Output the [X, Y] coordinate of the center of the cell containing the given text.  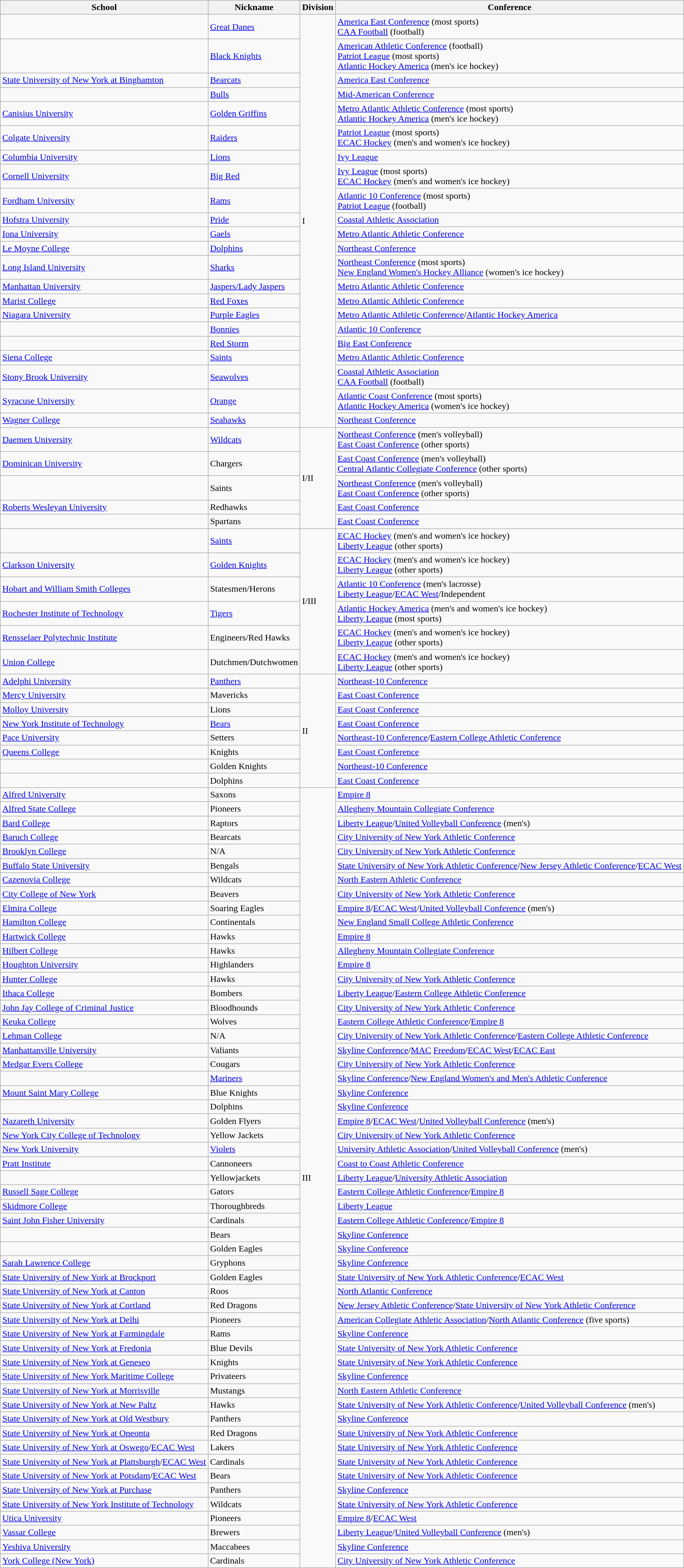
Atlantic Coast Conference (most sports)Atlantic Hockey America (women's ice hockey) [510, 401]
Statesmen/Herons [254, 589]
Northeast Conference (most sports)New England Women's Hockey Alliance (women's ice hockey) [510, 268]
Black Knights [254, 56]
America East Conference (most sports)CAA Football (football) [510, 27]
Redhawks [254, 507]
Baruch College [104, 837]
Pratt Institute [104, 1164]
Great Danes [254, 27]
Jaspers/Lady Jaspers [254, 287]
Gaels [254, 234]
Red Foxes [254, 301]
Roos [254, 1291]
Yeshiva University [104, 1547]
Hunter College [104, 979]
State University of New York at Farmingdale [104, 1334]
Brewers [254, 1533]
Queens College [104, 752]
Atlantic 10 Conference (most sports)Patriot League (football) [510, 201]
Sharks [254, 268]
State University of New York at Brockport [104, 1277]
Patriot League (most sports)ECAC Hockey (men's and women's ice hockey) [510, 138]
Lakers [254, 1447]
Mariners [254, 1079]
Empire 8/ECAC West [510, 1518]
Northeast-10 Conference/Eastern College Athletic Conference [510, 738]
State University of New York Athletic Conference/United Volleyball Conference (men's) [510, 1405]
Bombers [254, 993]
School [104, 7]
Ivy League (most sports)ECAC Hockey (men's and women's ice hockey) [510, 176]
University Athletic Association/United Volleyball Conference (men's) [510, 1149]
Wagner College [104, 420]
New York Institute of Technology [104, 724]
Hofstra University [104, 220]
Thoroughbreds [254, 1206]
Keuka College [104, 1021]
Marist College [104, 301]
York College (New York) [104, 1561]
Saxons [254, 794]
Golden Griffins [254, 113]
Bloodhounds [254, 1007]
Purple Eagles [254, 315]
Seahawks [254, 420]
I/II [317, 478]
John Jay College of Criminal Justice [104, 1007]
Chargers [254, 464]
Coastal Athletic AssociationCAA Football (football) [510, 377]
Dominican University [104, 464]
Houghton University [104, 965]
State University of New York at Plattsburgh/ECAC West [104, 1461]
State University of New York at Purchase [104, 1490]
I/III [317, 601]
Syracuse University [104, 401]
Hartwick College [104, 936]
Blue Devils [254, 1348]
Buffalo State University [104, 866]
Nickname [254, 7]
Hobart and William Smith Colleges [104, 589]
Saint John Fisher University [104, 1220]
New York University [104, 1149]
Dutchmen/Dutchwomen [254, 662]
American Athletic Conference (football)Patriot League (most sports)Atlantic Hockey America (men's ice hockey) [510, 56]
Continentals [254, 922]
Valiants [254, 1050]
Clarkson University [104, 565]
Cannoneers [254, 1164]
Red Storm [254, 343]
Big East Conference [510, 343]
Spartans [254, 521]
Manhattanville University [104, 1050]
Gators [254, 1192]
Sarah Lawrence College [104, 1263]
Mount Saint Mary College [104, 1093]
Colgate University [104, 138]
City College of New York [104, 894]
New England Small College Athletic Conference [510, 922]
Fordham University [104, 201]
State University of New York at Old Westbury [104, 1419]
Hamilton College [104, 922]
Coastal Athletic Association [510, 220]
Elmira College [104, 908]
Molloy University [104, 709]
State University of New York at Cortland [104, 1306]
Mavericks [254, 695]
North Atlantic Conference [510, 1291]
State University of New York Maritime College [104, 1376]
Atlantic 10 Conference (men's lacrosse)Liberty League/ECAC West/Independent [510, 589]
State University of New York Institute of Technology [104, 1504]
Yellowjackets [254, 1178]
I [317, 221]
State University of New York Athletic Conference/ECAC West [510, 1277]
Russell Sage College [104, 1192]
America East Conference [510, 80]
Medgar Evers College [104, 1064]
Atlantic 10 Conference [510, 329]
Cougars [254, 1064]
Iona University [104, 234]
Division [317, 7]
Liberty League/University Athletic Association [510, 1178]
Brooklyn College [104, 851]
Raptors [254, 823]
Soaring Eagles [254, 908]
Pace University [104, 738]
Rensselaer Polytechnic Institute [104, 637]
Orange [254, 401]
Canisius University [104, 113]
Big Red [254, 176]
Rochester Institute of Technology [104, 614]
Bonnies [254, 329]
Union College [104, 662]
Highlanders [254, 965]
Seawolves [254, 377]
East Coast Conference (men's volleyball)Central Atlantic Collegiate Conference (other sports) [510, 464]
Long Island University [104, 268]
City University of New York Athletic Conference/Eastern College Athletic Conference [510, 1036]
Utica University [104, 1518]
Pride [254, 220]
II [317, 731]
Atlantic Hockey America (men's and women's ice hockey)Liberty League (most sports) [510, 614]
Metro Atlantic Athletic Conference/Atlantic Hockey America [510, 315]
Yellow Jackets [254, 1135]
Alfred State College [104, 809]
Engineers/Red Hawks [254, 637]
State University of New York at Potsdam/ECAC West [104, 1476]
Niagara University [104, 315]
Mercy University [104, 695]
New Jersey Athletic Conference/State University of New York Athletic Conference [510, 1306]
State University of New York at New Paltz [104, 1405]
Daemen University [104, 439]
Wolves [254, 1021]
Skyline Conference/New England Women's and Men's Athletic Conference [510, 1079]
Conference [510, 7]
Liberty League [510, 1206]
Mustangs [254, 1391]
Columbia University [104, 157]
Hilbert College [104, 951]
Violets [254, 1149]
Maccabees [254, 1547]
State University of New York at Fredonia [104, 1348]
Nazareth University [104, 1121]
Tigers [254, 614]
State University of New York at Oneonta [104, 1433]
Lehman College [104, 1036]
State University of New York at Binghamton [104, 80]
Stony Brook University [104, 377]
State University of New York at Oswego/ECAC West [104, 1447]
Ivy League [510, 157]
Siena College [104, 358]
Golden Flyers [254, 1121]
Mid-American Conference [510, 94]
State University of New York Athletic Conference/New Jersey Athletic Conference/ECAC West [510, 866]
Privateers [254, 1376]
Adelphi University [104, 681]
Liberty League/Eastern College Athletic Conference [510, 993]
New York City College of Technology [104, 1135]
Setters [254, 738]
Metro Atlantic Athletic Conference (most sports)Atlantic Hockey America (men's ice hockey) [510, 113]
Gryphons [254, 1263]
State University of New York at Delhi [104, 1320]
Skidmore College [104, 1206]
Bulls [254, 94]
Blue Knights [254, 1093]
State University of New York at Canton [104, 1291]
Ithaca College [104, 993]
Vassar College [104, 1533]
State University of New York at Morrisville [104, 1391]
Manhattan University [104, 287]
Beavers [254, 894]
Cornell University [104, 176]
Bengals [254, 866]
Alfred University [104, 794]
Skyline Conference/MAC Freedom/ECAC West/ECAC East [510, 1050]
Le Moyne College [104, 248]
Bard College [104, 823]
III [317, 1177]
Cazenovia College [104, 880]
State University of New York at Geneseo [104, 1362]
Coast to Coast Athletic Conference [510, 1164]
Roberts Wesleyan University [104, 507]
American Collegiate Athletic Association/North Atlantic Conference (five sports) [510, 1320]
Raiders [254, 138]
